Detect which cell encompasses the target text, then output its (X, Y) center coordinate. 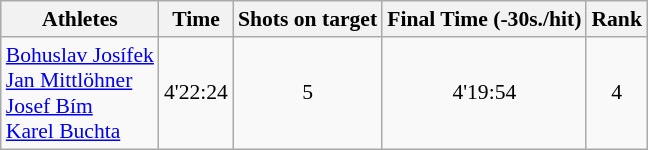
5 (308, 93)
Athletes (80, 19)
4'19:54 (484, 93)
Time (196, 19)
Bohuslav JosífekJan MittlöhnerJosef BímKarel Buchta (80, 93)
Shots on target (308, 19)
Final Time (-30s./hit) (484, 19)
4 (616, 93)
Rank (616, 19)
4'22:24 (196, 93)
